Return the (x, y) coordinate for the center point of the cell that contains the specified text.  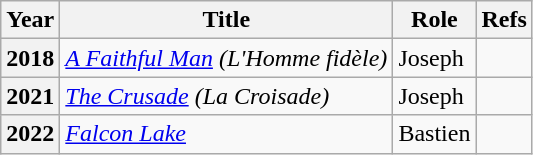
The Crusade (La Croisade) (226, 96)
2021 (30, 96)
Refs (504, 20)
Bastien (434, 134)
Year (30, 20)
2022 (30, 134)
A Faithful Man (L'Homme fidèle) (226, 58)
Falcon Lake (226, 134)
Title (226, 20)
2018 (30, 58)
Role (434, 20)
